Capture the cell that displays the provided text and extract its (X, Y) central coordinate. 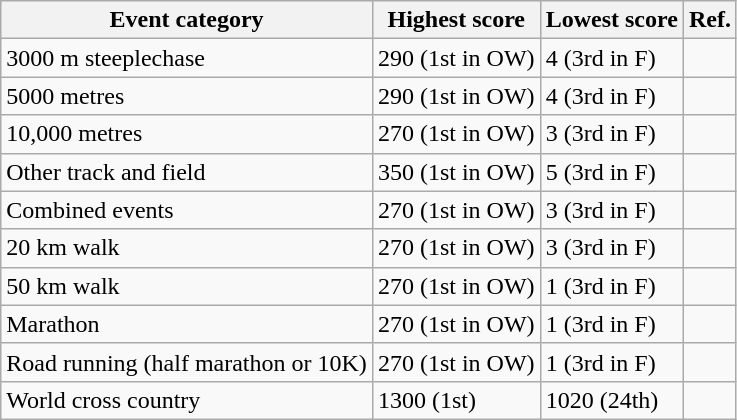
Road running (half marathon or 10K) (187, 362)
5000 metres (187, 96)
World cross country (187, 400)
3000 m steeplechase (187, 58)
1300 (1st) (456, 400)
Highest score (456, 20)
10,000 metres (187, 134)
1020 (24th) (612, 400)
350 (1st in OW) (456, 172)
Combined events (187, 210)
Marathon (187, 324)
Other track and field (187, 172)
Lowest score (612, 20)
50 km walk (187, 286)
Event category (187, 20)
5 (3rd in F) (612, 172)
Ref. (710, 20)
20 km walk (187, 248)
